Provide the [x, y] coordinate of the cell's center where the given text is located.  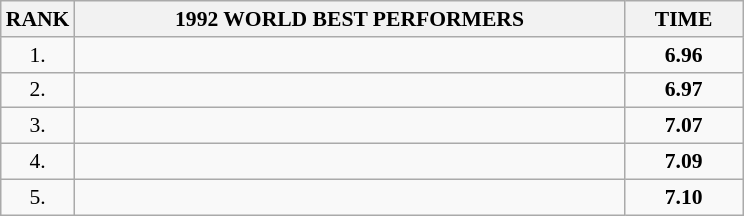
6.96 [684, 55]
RANK [38, 19]
5. [38, 197]
7.10 [684, 197]
2. [38, 90]
4. [38, 162]
7.07 [684, 126]
1992 WORLD BEST PERFORMERS [349, 19]
6.97 [684, 90]
3. [38, 126]
1. [38, 55]
7.09 [684, 162]
TIME [684, 19]
